Capture the cell that displays the provided text and extract its [X, Y] central coordinate. 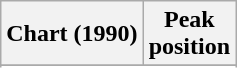
Chart (1990) [72, 34]
Peakposition [189, 34]
